Output the [x, y] coordinate of the center of the cell containing the given text.  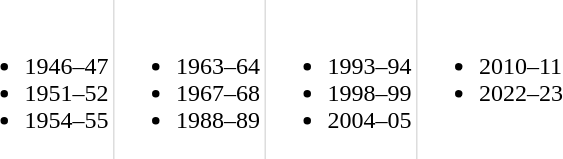
1963–641967–681988–89 [187, 80]
1993–941998–992004–05 [338, 80]
